Identify which cell holds the provided text, then report its (x, y) central coordinate. 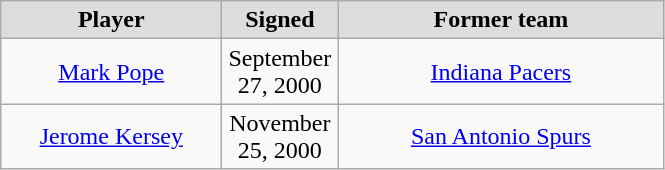
Former team (501, 20)
Jerome Kersey (112, 136)
Mark Pope (112, 72)
Indiana Pacers (501, 72)
Signed (280, 20)
November 25, 2000 (280, 136)
September 27, 2000 (280, 72)
San Antonio Spurs (501, 136)
Player (112, 20)
